Output the (x, y) coordinate of the center of the cell containing the given text.  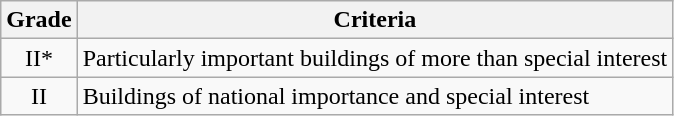
II (39, 96)
Grade (39, 20)
II* (39, 58)
Criteria (375, 20)
Buildings of national importance and special interest (375, 96)
Particularly important buildings of more than special interest (375, 58)
